Locate the cell with the specified text and output its (x, y) center coordinate. 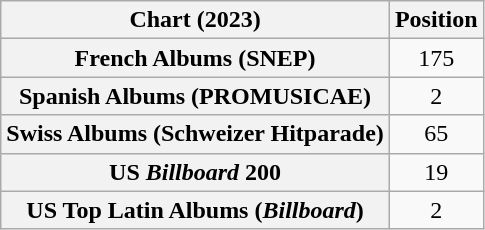
Chart (2023) (196, 20)
US Top Latin Albums (Billboard) (196, 210)
US Billboard 200 (196, 172)
19 (436, 172)
175 (436, 58)
Position (436, 20)
Swiss Albums (Schweizer Hitparade) (196, 134)
French Albums (SNEP) (196, 58)
Spanish Albums (PROMUSICAE) (196, 96)
65 (436, 134)
